Search for the cell housing the specified text and yield its [X, Y] center coordinate. 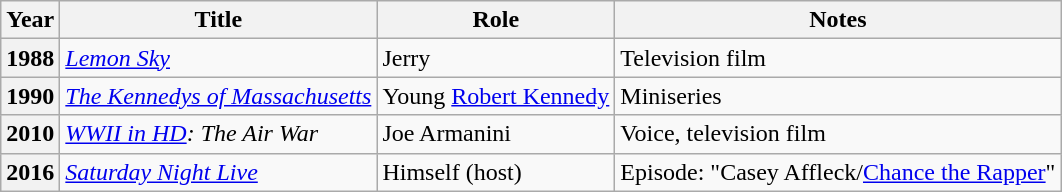
The Kennedys of Massachusetts [218, 96]
Saturday Night Live [218, 172]
Joe Armanini [496, 134]
Notes [838, 20]
Himself (host) [496, 172]
Voice, television film [838, 134]
1988 [30, 58]
Role [496, 20]
WWII in HD: The Air War [218, 134]
Lemon Sky [218, 58]
Year [30, 20]
2016 [30, 172]
Miniseries [838, 96]
Young Robert Kennedy [496, 96]
Jerry [496, 58]
Title [218, 20]
Television film [838, 58]
1990 [30, 96]
2010 [30, 134]
Episode: "Casey Affleck/Chance the Rapper" [838, 172]
